Detect which cell encompasses the target text, then output its (X, Y) center coordinate. 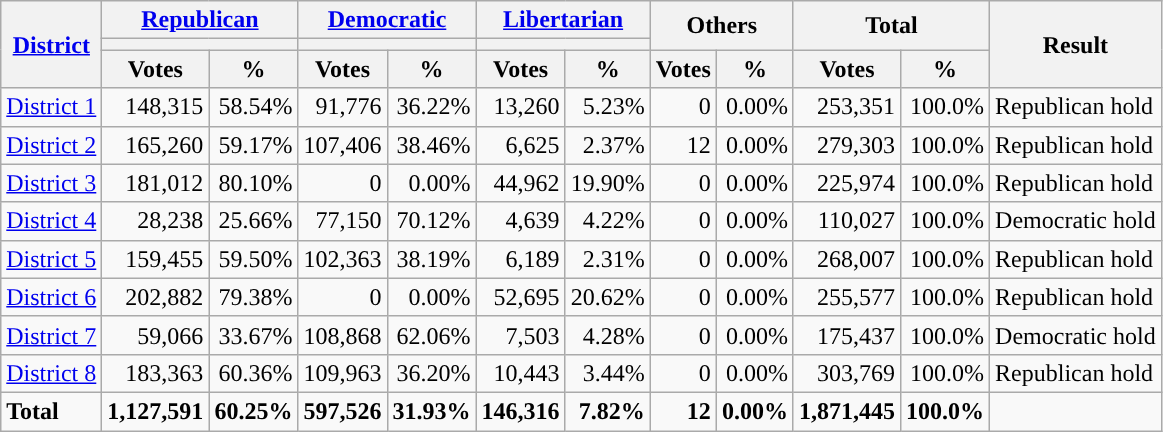
31.93% (432, 411)
5.23% (608, 107)
District (52, 44)
Republican (200, 20)
44,962 (520, 183)
6,189 (520, 259)
102,363 (342, 259)
58.54% (254, 107)
1,871,445 (846, 411)
28,238 (156, 221)
13,260 (520, 107)
597,526 (342, 411)
2.37% (608, 145)
60.25% (254, 411)
District 4 (52, 221)
70.12% (432, 221)
36.20% (432, 373)
59,066 (156, 335)
52,695 (520, 297)
1,127,591 (156, 411)
19.90% (608, 183)
109,963 (342, 373)
33.67% (254, 335)
District 3 (52, 183)
110,027 (846, 221)
80.10% (254, 183)
District 5 (52, 259)
District 8 (52, 373)
79.38% (254, 297)
175,437 (846, 335)
3.44% (608, 373)
District 7 (52, 335)
183,363 (156, 373)
77,150 (342, 221)
Libertarian (563, 20)
4,639 (520, 221)
Result (1076, 44)
20.62% (608, 297)
7,503 (520, 335)
91,776 (342, 107)
District 6 (52, 297)
148,315 (156, 107)
Democratic (387, 20)
2.31% (608, 259)
59.50% (254, 259)
159,455 (156, 259)
Others (722, 26)
165,260 (156, 145)
36.22% (432, 107)
146,316 (520, 411)
62.06% (432, 335)
59.17% (254, 145)
253,351 (846, 107)
108,868 (342, 335)
181,012 (156, 183)
25.66% (254, 221)
4.28% (608, 335)
202,882 (156, 297)
10,443 (520, 373)
7.82% (608, 411)
279,303 (846, 145)
38.19% (432, 259)
District 2 (52, 145)
268,007 (846, 259)
225,974 (846, 183)
60.36% (254, 373)
107,406 (342, 145)
6,625 (520, 145)
4.22% (608, 221)
303,769 (846, 373)
255,577 (846, 297)
District 1 (52, 107)
38.46% (432, 145)
